Determine the (X, Y) coordinate at the center of the cell enclosing the given text.  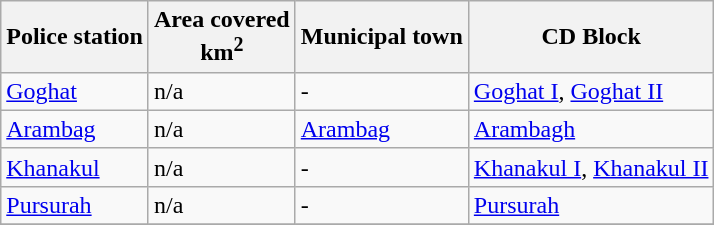
CD Block (591, 37)
Police station (75, 37)
Khanakul (75, 167)
Arambagh (591, 129)
Municipal town (382, 37)
Goghat I, Goghat II (591, 91)
Khanakul I, Khanakul II (591, 167)
Area coveredkm2 (222, 37)
Goghat (75, 91)
